Pinpoint the cell where the given text exists, returning its [X, Y] midpoint coordinate. 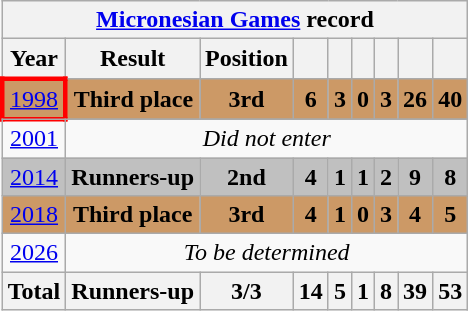
Position [247, 59]
2nd [247, 177]
40 [450, 98]
Year [34, 59]
39 [416, 291]
2 [386, 177]
3/3 [247, 291]
6 [310, 98]
26 [416, 98]
2018 [34, 215]
Micronesian Games record [234, 20]
1998 [34, 98]
Did not enter [267, 138]
2026 [34, 253]
2001 [34, 138]
2014 [34, 177]
Result [133, 59]
53 [450, 291]
14 [310, 291]
Total [34, 291]
To be determined [267, 253]
9 [416, 177]
